For the text-containing cell, return its midpoint in (x, y) coordinate format. 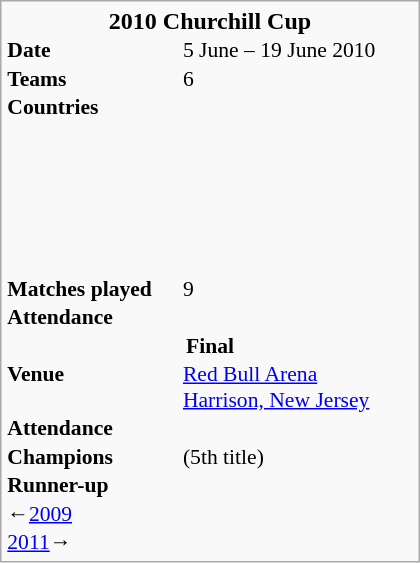
2010 Churchill Cup (210, 21)
Runner-up (94, 485)
Teams (94, 78)
Date (94, 50)
5 June – 19 June 2010 (298, 50)
Final (210, 345)
6 (298, 78)
←2009 (94, 513)
Matches played (94, 288)
Champions (94, 456)
Venue (94, 387)
(5th title) (298, 456)
Red Bull Arena Harrison, New Jersey (298, 387)
Countries (94, 184)
2011→ (94, 542)
9 (298, 288)
